Output the (x, y) coordinate of the center of the cell containing the given text.  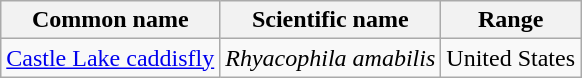
Range (511, 20)
Common name (110, 20)
Scientific name (330, 20)
Castle Lake caddisfly (110, 58)
Rhyacophila amabilis (330, 58)
United States (511, 58)
